Identify which cell holds the provided text, then report its [X, Y] central coordinate. 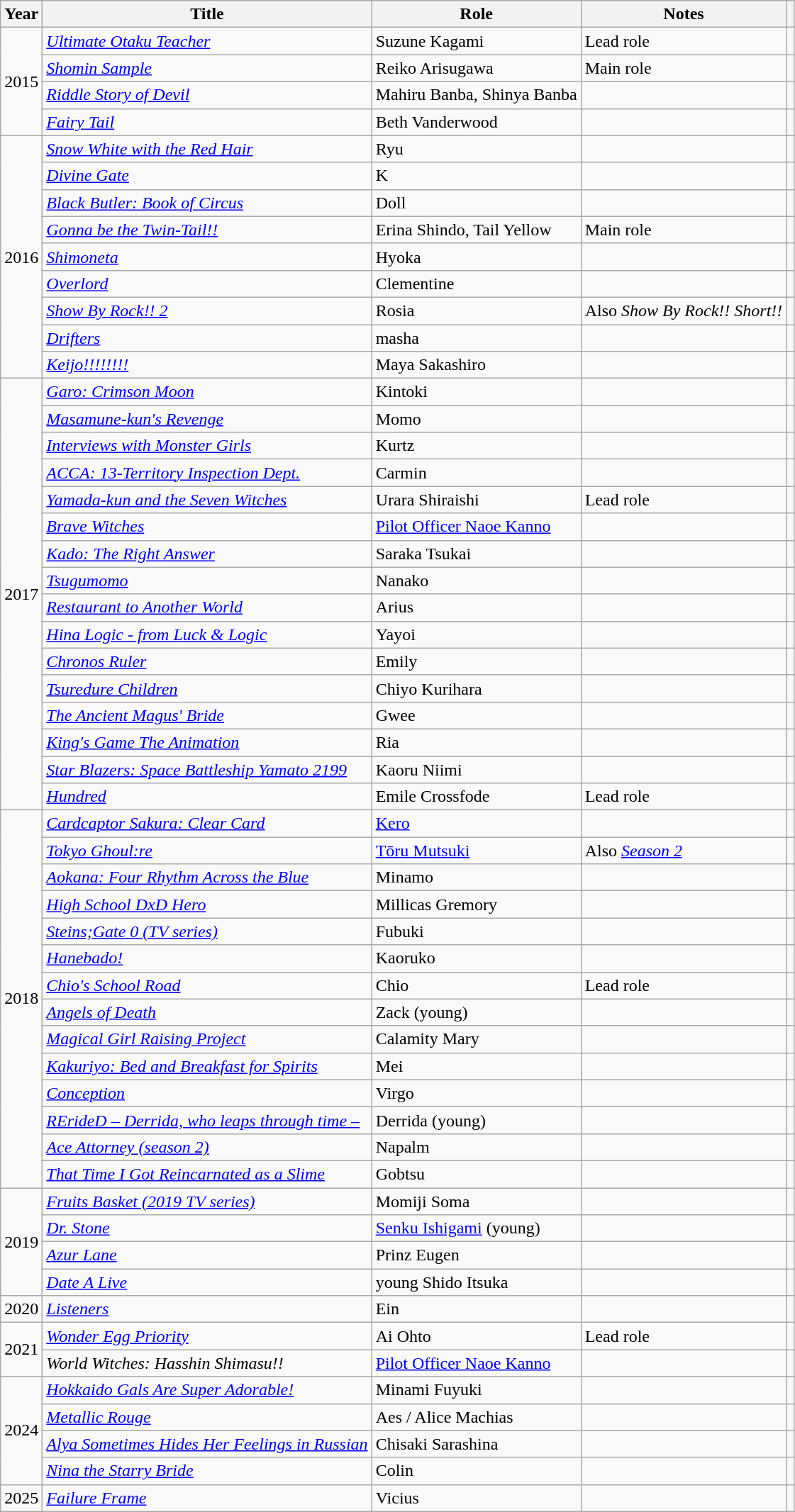
Title [207, 14]
Urara Shiraishi [477, 500]
Show By Rock!! 2 [207, 310]
Yayoi [477, 634]
Minamo [477, 878]
Drifters [207, 338]
2020 [21, 1309]
Dr. Stone [207, 1228]
2025 [21, 1498]
Calamity Mary [477, 1039]
Kero [477, 824]
Momiji Soma [477, 1202]
Alya Sometimes Hides Her Feelings in Russian [207, 1444]
Also Show By Rock!! Short!! [684, 310]
Ein [477, 1309]
Gobtsu [477, 1174]
2024 [21, 1430]
Kado: The Right Answer [207, 554]
Emily [477, 661]
Mei [477, 1066]
Kakuriyo: Bed and Breakfast for Spirits [207, 1066]
Saraka Tsukai [477, 554]
Rosia [477, 310]
Divine Gate [207, 176]
Ryu [477, 149]
Metallic Rouge [207, 1417]
Kaoru Niimi [477, 769]
Hanebado! [207, 958]
Emile Crossfode [477, 797]
Interviews with Monster Girls [207, 446]
Tsugumomo [207, 581]
Napalm [477, 1147]
2019 [21, 1242]
Colin [477, 1471]
Arius [477, 607]
Ace Attorney (season 2) [207, 1147]
ACCA: 13-Territory Inspection Dept. [207, 473]
Kintoki [477, 392]
Millicas Gremory [477, 905]
2017 [21, 594]
Shomin Sample [207, 68]
Fairy Tail [207, 122]
Brave Witches [207, 527]
Aokana: Four Rhythm Across the Blue [207, 878]
Tōru Mutsuki [477, 851]
Clementine [477, 284]
Fruits Basket (2019 TV series) [207, 1202]
Doll [477, 203]
Angels of Death [207, 1012]
World Witches: Hasshin Shimasu!! [207, 1363]
Carmin [477, 473]
Minami Fuyuki [477, 1390]
Reiko Arisugawa [477, 68]
Keijo!!!!!!!! [207, 365]
Notes [684, 14]
Masamune-kun's Revenge [207, 419]
masha [477, 338]
Chio [477, 985]
Tsuredure Children [207, 688]
Ai Ohto [477, 1336]
2016 [21, 257]
Mahiru Banba, Shinya Banba [477, 95]
RErideD – Derrida, who leaps through time – [207, 1120]
Chio's School Road [207, 985]
Vicius [477, 1498]
Ria [477, 742]
King's Game The Animation [207, 742]
2018 [21, 999]
Yamada-kun and the Seven Witches [207, 500]
Also Season 2 [684, 851]
Zack (young) [477, 1012]
Azur Lane [207, 1255]
Kurtz [477, 446]
Senku Ishigami (young) [477, 1228]
Snow White with the Red Hair [207, 149]
Maya Sakashiro [477, 365]
2021 [21, 1350]
young Shido Itsuka [477, 1282]
Chisaki Sarashina [477, 1444]
Gonna be the Twin-Tail!! [207, 230]
Suzune Kagami [477, 41]
Black Butler: Book of Circus [207, 203]
K [477, 176]
Cardcaptor Sakura: Clear Card [207, 824]
Overlord [207, 284]
Hokkaido Gals Are Super Adorable! [207, 1390]
Listeners [207, 1309]
The Ancient Magus' Bride [207, 715]
Nina the Starry Bride [207, 1471]
Restaurant to Another World [207, 607]
Conception [207, 1093]
Date A Live [207, 1282]
Momo [477, 419]
Hyoka [477, 257]
Failure Frame [207, 1498]
That Time I Got Reincarnated as a Slime [207, 1174]
Derrida (young) [477, 1120]
Hundred [207, 797]
Wonder Egg Priority [207, 1336]
2015 [21, 82]
Year [21, 14]
Virgo [477, 1093]
Prinz Eugen [477, 1255]
Chronos Ruler [207, 661]
Fubuki [477, 931]
Gwee [477, 715]
Riddle Story of Devil [207, 95]
Aes / Alice Machias [477, 1417]
Beth Vanderwood [477, 122]
Shimoneta [207, 257]
Magical Girl Raising Project [207, 1039]
Kaoruko [477, 958]
Nanako [477, 581]
Garo: Crimson Moon [207, 392]
Ultimate Otaku Teacher [207, 41]
High School DxD Hero [207, 905]
Steins;Gate 0 (TV series) [207, 931]
Star Blazers: Space Battleship Yamato 2199 [207, 769]
Tokyo Ghoul:re [207, 851]
Chiyo Kurihara [477, 688]
Hina Logic - from Luck & Logic [207, 634]
Erina Shindo, Tail Yellow [477, 230]
Role [477, 14]
